For the text-containing cell, return its midpoint in (X, Y) coordinate format. 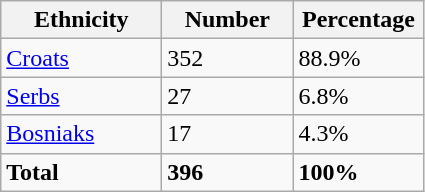
Serbs (82, 96)
100% (358, 172)
396 (228, 172)
352 (228, 58)
27 (228, 96)
Number (228, 20)
88.9% (358, 58)
Croats (82, 58)
4.3% (358, 134)
6.8% (358, 96)
Bosniaks (82, 134)
Ethnicity (82, 20)
Total (82, 172)
Percentage (358, 20)
17 (228, 134)
